Output the (X, Y) coordinate of the center of the cell containing the given text.  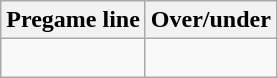
Pregame line (74, 20)
Over/under (210, 20)
